Extract the [x, y] coordinate from the center of the cell holding the provided text.  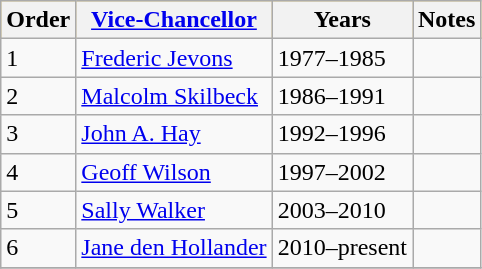
1 [38, 58]
1992–1996 [342, 134]
1997–2002 [342, 172]
Years [342, 20]
Order [38, 20]
6 [38, 248]
1977–1985 [342, 58]
2003–2010 [342, 210]
5 [38, 210]
Geoff Wilson [174, 172]
Frederic Jevons [174, 58]
4 [38, 172]
Jane den Hollander [174, 248]
Sally Walker [174, 210]
2 [38, 96]
Vice-Chancellor [174, 20]
1986–1991 [342, 96]
John A. Hay [174, 134]
Notes [446, 20]
Malcolm Skilbeck [174, 96]
2010–present [342, 248]
3 [38, 134]
